Extract the [X, Y] coordinate from the center of the cell holding the provided text.  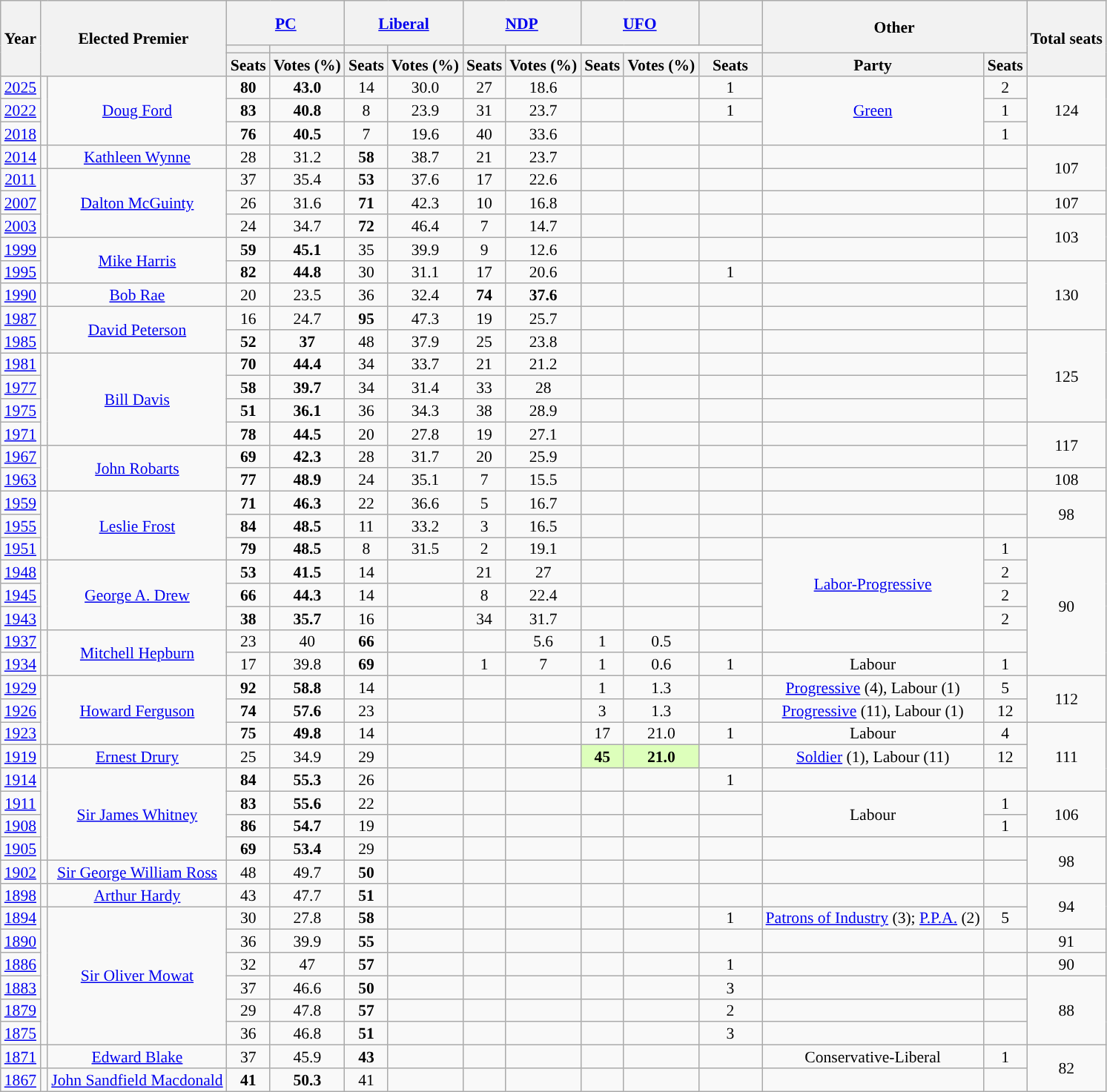
79 [248, 549]
57.6 [307, 710]
1963 [21, 480]
1985 [21, 341]
NDP [522, 23]
1894 [21, 918]
Sir James Whitney [137, 814]
1914 [21, 780]
95 [366, 319]
18.6 [543, 87]
1990 [21, 295]
2007 [21, 203]
1890 [21, 942]
40.5 [307, 133]
Howard Ferguson [137, 710]
31 [484, 111]
47.3 [426, 319]
1926 [21, 710]
21.2 [543, 365]
1905 [21, 850]
16.7 [543, 503]
80 [248, 87]
106 [1066, 814]
35.4 [307, 179]
78 [248, 433]
0.5 [661, 641]
75 [248, 734]
39.7 [307, 387]
1999 [21, 249]
31.2 [307, 157]
Total seats [1066, 39]
PC [286, 23]
Bill Davis [137, 399]
2018 [21, 133]
John Robarts [137, 468]
1948 [21, 572]
54.7 [307, 826]
46.4 [426, 225]
39.8 [307, 664]
46.8 [307, 1033]
55.3 [307, 780]
76 [248, 133]
32.4 [426, 295]
19.6 [426, 133]
1923 [21, 734]
45.9 [307, 1057]
Liberal [403, 23]
24.7 [307, 319]
46.6 [307, 987]
22.4 [543, 595]
34.3 [426, 411]
23.9 [426, 111]
1879 [21, 1010]
1951 [21, 549]
86 [248, 826]
77 [248, 480]
72 [366, 225]
11 [366, 526]
31.6 [307, 203]
1902 [21, 872]
35.7 [307, 618]
47.7 [307, 896]
1911 [21, 802]
49.7 [307, 872]
23.5 [307, 295]
108 [1066, 480]
1959 [21, 503]
15.5 [543, 480]
25.9 [543, 457]
31.1 [426, 271]
2025 [21, 87]
28.9 [543, 411]
50.3 [307, 1079]
58.8 [307, 688]
33 [484, 387]
Progressive (11), Labour (1) [873, 710]
1945 [21, 595]
33.7 [426, 365]
10 [484, 203]
Kathleen Wynne [137, 157]
1987 [21, 319]
16.8 [543, 203]
John Sandfield Macdonald [137, 1079]
1908 [21, 826]
Labor-Progressive [873, 583]
Sir Oliver Mowat [137, 976]
46.3 [307, 503]
49.8 [307, 734]
44.5 [307, 433]
34.9 [307, 756]
36.6 [426, 503]
Progressive (4), Labour (1) [873, 688]
1977 [21, 387]
53.4 [307, 850]
1971 [21, 433]
35 [366, 249]
19.1 [543, 549]
9 [484, 249]
47 [307, 964]
70 [248, 365]
1898 [21, 896]
Dalton McGuinty [137, 203]
45 [602, 756]
Green [873, 110]
2014 [21, 157]
1995 [21, 271]
47.8 [307, 1010]
1875 [21, 1033]
1934 [21, 664]
20.6 [543, 271]
55 [366, 942]
Other [894, 27]
UFO [639, 23]
40.8 [307, 111]
38.7 [426, 157]
5.6 [543, 641]
1967 [21, 457]
23.8 [543, 341]
1867 [21, 1079]
1929 [21, 688]
Mike Harris [137, 260]
125 [1066, 376]
36.1 [307, 411]
2011 [21, 179]
Elected Premier [133, 39]
1919 [21, 756]
111 [1066, 756]
Year [21, 39]
Arthur Hardy [137, 896]
1871 [21, 1057]
103 [1066, 237]
1975 [21, 411]
Bob Rae [137, 295]
0.6 [661, 664]
117 [1066, 445]
44.8 [307, 271]
130 [1066, 295]
34.7 [307, 225]
22.6 [543, 179]
59 [248, 249]
Doug Ford [137, 110]
Party [873, 64]
35.1 [426, 480]
31.5 [426, 549]
1943 [21, 618]
44.4 [307, 365]
92 [248, 688]
33.2 [426, 526]
Leslie Frost [137, 526]
44.3 [307, 595]
43.0 [307, 87]
37.9 [426, 341]
4 [1005, 734]
32 [248, 964]
1886 [21, 964]
Edward Blake [137, 1057]
94 [1066, 907]
30.0 [426, 87]
Patrons of Industry (3); P.P.A. (2) [873, 918]
Conservative-Liberal [873, 1057]
David Peterson [137, 330]
14.7 [543, 225]
1981 [21, 365]
12.6 [543, 249]
27.1 [543, 433]
48.9 [307, 480]
124 [1066, 110]
33.6 [543, 133]
55.6 [307, 802]
91 [1066, 942]
1883 [21, 987]
1955 [21, 526]
52 [248, 341]
Ernest Drury [137, 756]
Sir George William Ross [137, 872]
1937 [21, 641]
2022 [21, 111]
16.5 [543, 526]
Soldier (1), Labour (11) [873, 756]
2003 [21, 225]
45.1 [307, 249]
112 [1066, 699]
Mitchell Hepburn [137, 652]
25.7 [543, 319]
31.4 [426, 387]
George A. Drew [137, 595]
41.5 [307, 572]
88 [1066, 1010]
